Return the (x, y) coordinate for the center point of the cell that contains the specified text.  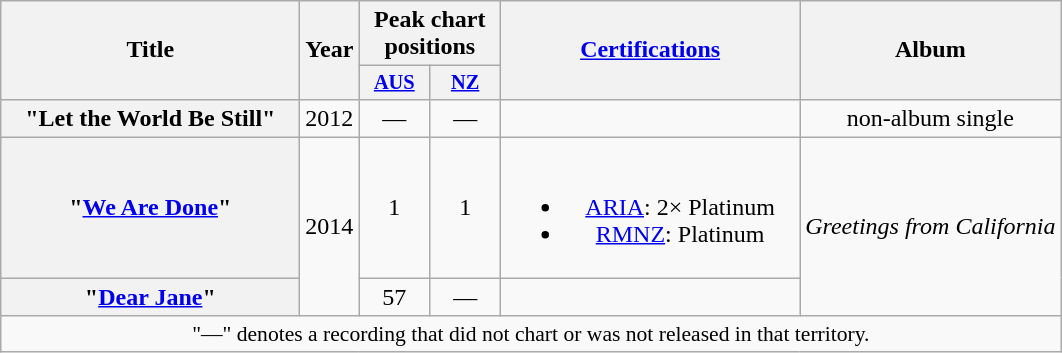
non-album single (930, 118)
2012 (330, 118)
Title (150, 50)
Album (930, 50)
"—" denotes a recording that did not chart or was not released in that territory. (531, 334)
AUS (394, 83)
"We Are Done" (150, 208)
57 (394, 297)
Year (330, 50)
Certifications (650, 50)
"Let the World Be Still" (150, 118)
Greetings from California (930, 227)
2014 (330, 227)
"Dear Jane" (150, 297)
ARIA: 2× PlatinumRMNZ: Platinum (650, 208)
Peak chart positions (430, 34)
NZ (466, 83)
